Output the [x, y] coordinate of the center of the cell containing the given text.  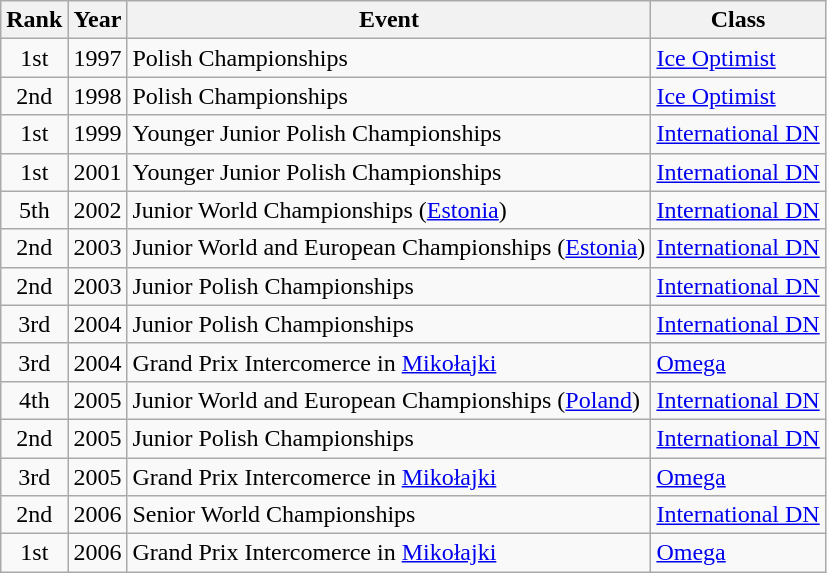
Junior World Championships (Estonia) [389, 210]
1998 [98, 96]
Class [738, 20]
2001 [98, 172]
Junior World and European Championships (Estonia) [389, 248]
Year [98, 20]
Junior World and European Championships (Poland) [389, 400]
2002 [98, 210]
5th [34, 210]
Senior World Championships [389, 515]
Event [389, 20]
4th [34, 400]
1997 [98, 58]
Rank [34, 20]
1999 [98, 134]
